Extract the (X, Y) coordinate from the center of the cell holding the provided text.  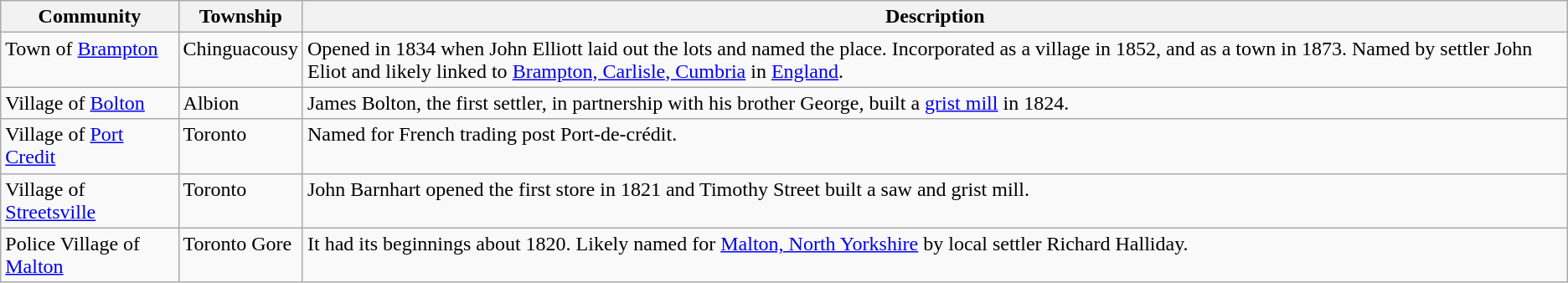
Named for French trading post Port-de-crédit. (935, 146)
James Bolton, the first settler, in partnership with his brother George, built a grist mill in 1824. (935, 103)
Albion (240, 103)
Village of Streetsville (90, 201)
Village of Bolton (90, 103)
Police Village of Malton (90, 255)
Township (240, 17)
Town of Brampton (90, 60)
Description (935, 17)
John Barnhart opened the first store in 1821 and Timothy Street built a saw and grist mill. (935, 201)
It had its beginnings about 1820. Likely named for Malton, North Yorkshire by local settler Richard Halliday. (935, 255)
Chinguacousy (240, 60)
Community (90, 17)
Toronto Gore (240, 255)
Village of Port Credit (90, 146)
